Extract the [x, y] coordinate from the center of the cell holding the provided text.  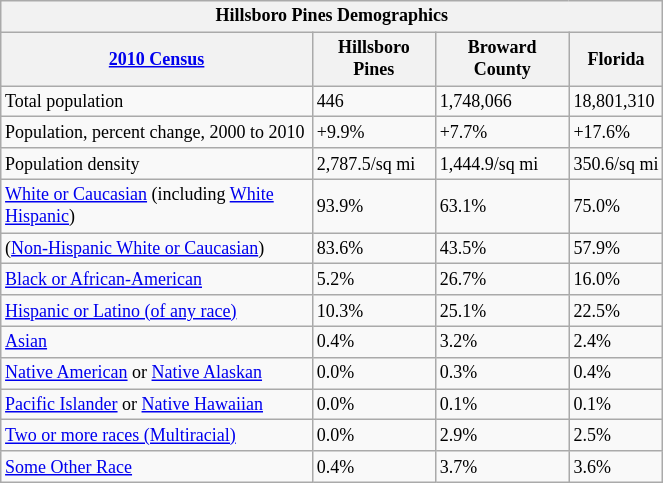
3.7% [502, 466]
26.7% [502, 280]
2.9% [502, 436]
16.0% [616, 280]
2010 Census [157, 59]
25.1% [502, 310]
0.3% [502, 372]
Total population [157, 102]
446 [374, 102]
Pacific Islander or Native Hawaiian [157, 404]
2.5% [616, 436]
350.6/sq mi [616, 164]
+7.7% [502, 132]
Native American or Native Alaskan [157, 372]
10.3% [374, 310]
83.6% [374, 248]
5.2% [374, 280]
93.9% [374, 206]
Hillsboro Pines [374, 59]
Hillsboro Pines Demographics [332, 16]
18,801,310 [616, 102]
Black or African-American [157, 280]
White or Caucasian (including White Hispanic) [157, 206]
57.9% [616, 248]
43.5% [502, 248]
Population, percent change, 2000 to 2010 [157, 132]
Broward County [502, 59]
Asian [157, 342]
75.0% [616, 206]
2,787.5/sq mi [374, 164]
3.6% [616, 466]
(Non-Hispanic White or Caucasian) [157, 248]
+9.9% [374, 132]
Hispanic or Latino (of any race) [157, 310]
Florida [616, 59]
Population density [157, 164]
22.5% [616, 310]
+17.6% [616, 132]
63.1% [502, 206]
Some Other Race [157, 466]
1,748,066 [502, 102]
1,444.9/sq mi [502, 164]
Two or more races (Multiracial) [157, 436]
3.2% [502, 342]
2.4% [616, 342]
